Scan for the cell matching the given text and deliver its [x, y] coordinate at center. 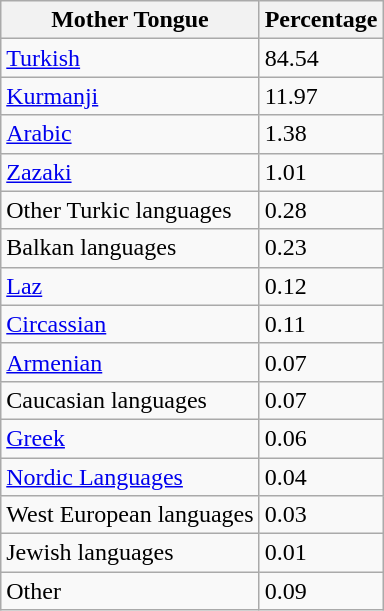
Armenian [130, 362]
Percentage [321, 20]
Nordic Languages [130, 477]
0.03 [321, 515]
84.54 [321, 58]
Other Turkic languages [130, 210]
Caucasian languages [130, 400]
1.38 [321, 134]
0.23 [321, 248]
Jewish languages [130, 553]
0.06 [321, 438]
1.01 [321, 172]
Laz [130, 286]
11.97 [321, 96]
0.01 [321, 553]
Other [130, 591]
Greek [130, 438]
Balkan languages [130, 248]
Arabic [130, 134]
West European languages [130, 515]
0.09 [321, 591]
Kurmanji [130, 96]
0.11 [321, 324]
0.04 [321, 477]
Circassian [130, 324]
Mother Tongue [130, 20]
0.28 [321, 210]
0.12 [321, 286]
Turkish [130, 58]
Zazaki [130, 172]
